Output the [x, y] coordinate of the center of the cell containing the given text.  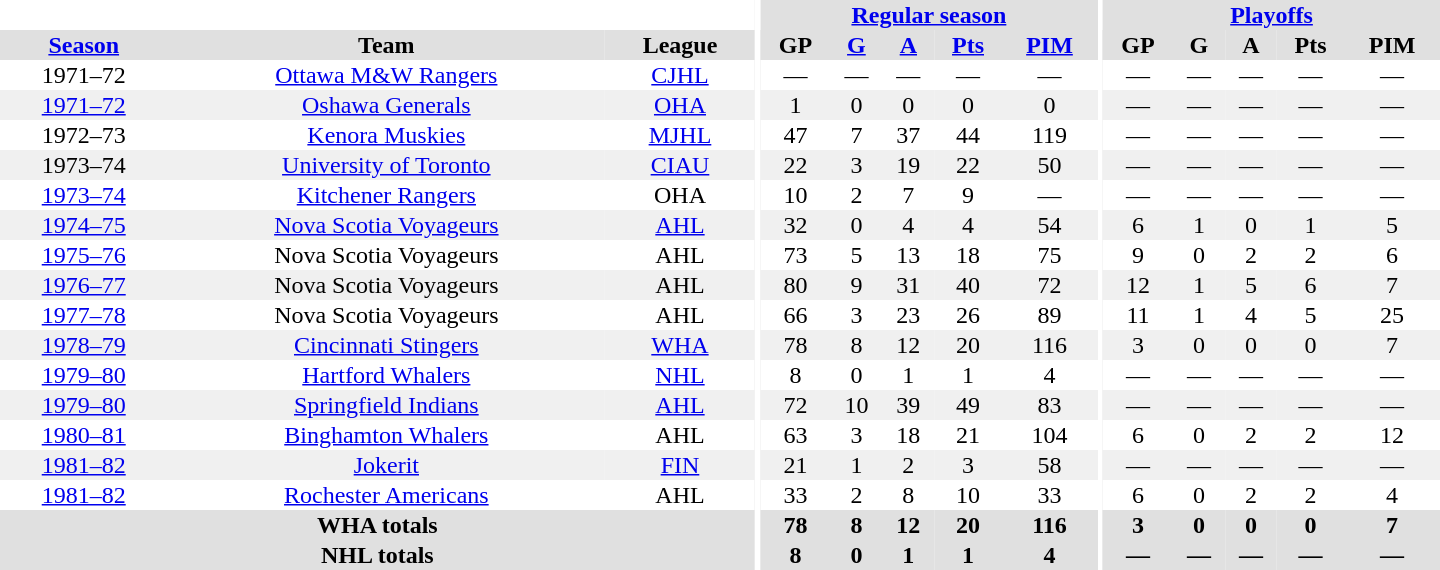
Rochester Americans [386, 495]
NHL totals [378, 555]
1978–79 [84, 345]
75 [1050, 255]
Season [84, 45]
31 [908, 285]
40 [968, 285]
WHA totals [378, 525]
WHA [680, 345]
Hartford Whalers [386, 375]
104 [1050, 435]
1974–75 [84, 225]
80 [795, 285]
83 [1050, 405]
47 [795, 135]
26 [968, 315]
Team [386, 45]
13 [908, 255]
Playoffs [1272, 15]
Ottawa M&W Rangers [386, 75]
119 [1050, 135]
50 [1050, 165]
1972–73 [84, 135]
39 [908, 405]
Cincinnati Stingers [386, 345]
66 [795, 315]
Kenora Muskies [386, 135]
Regular season [928, 15]
19 [908, 165]
NHL [680, 375]
University of Toronto [386, 165]
Oshawa Generals [386, 105]
League [680, 45]
MJHL [680, 135]
44 [968, 135]
89 [1050, 315]
63 [795, 435]
54 [1050, 225]
1977–78 [84, 315]
CJHL [680, 75]
58 [1050, 465]
FIN [680, 465]
1976–77 [84, 285]
32 [795, 225]
1980–81 [84, 435]
73 [795, 255]
49 [968, 405]
23 [908, 315]
11 [1138, 315]
Kitchener Rangers [386, 195]
37 [908, 135]
Binghamton Whalers [386, 435]
1975–76 [84, 255]
25 [1392, 315]
Springfield Indians [386, 405]
Jokerit [386, 465]
CIAU [680, 165]
